Find where the given text appears and provide that cell's center as [X, Y] coordinate. 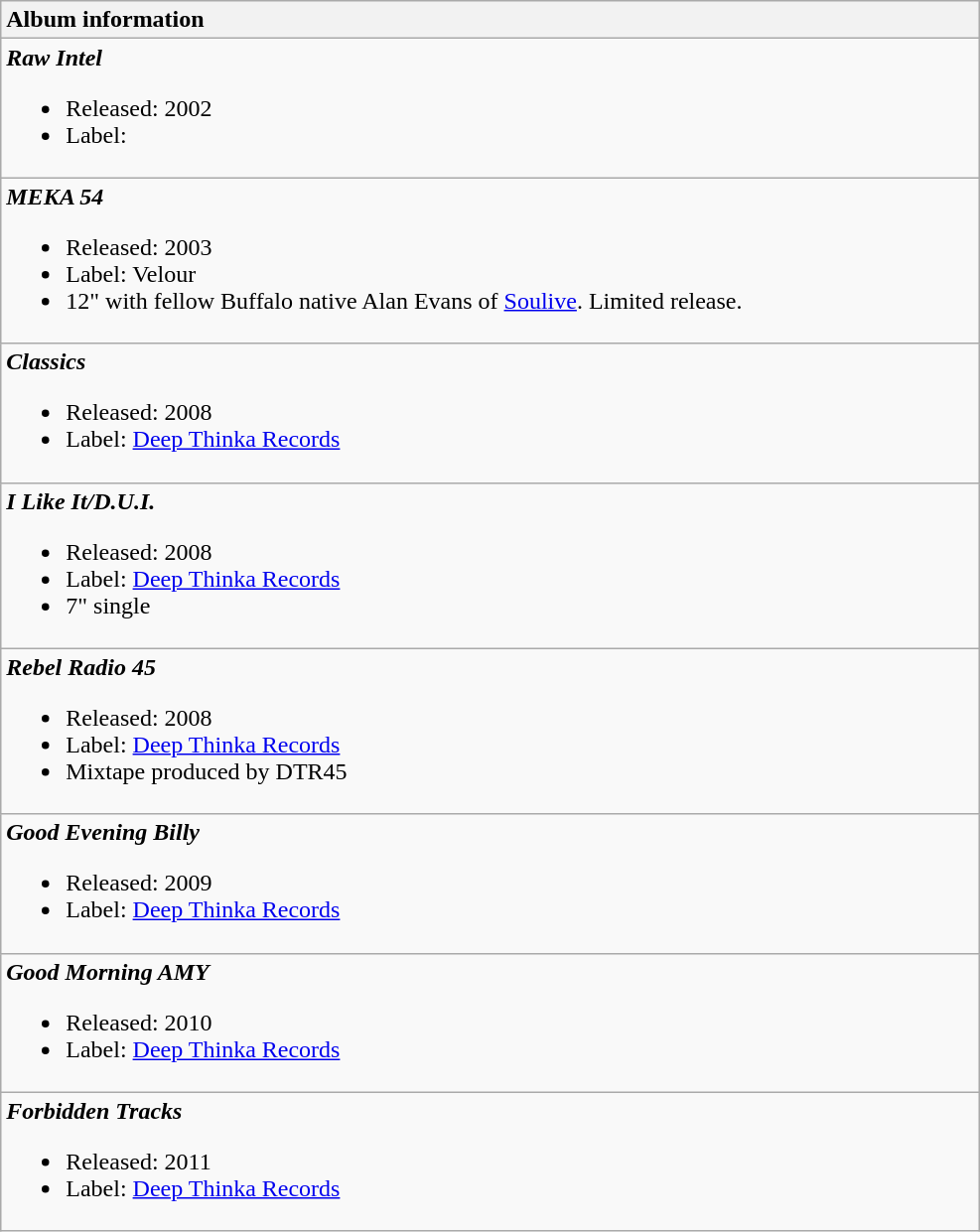
Album information [490, 20]
Good Evening BillyReleased: 2009Label: Deep Thinka Records [490, 884]
I Like It/D.U.I.Released: 2008Label: Deep Thinka Records7" single [490, 566]
Rebel Radio 45Released: 2008Label: Deep Thinka RecordsMixtape produced by DTR45 [490, 731]
ClassicsReleased: 2008Label: Deep Thinka Records [490, 413]
Forbidden TracksReleased: 2011Label: Deep Thinka Records [490, 1162]
MEKA 54Released: 2003Label: Velour12" with fellow Buffalo native Alan Evans of Soulive. Limited release. [490, 260]
Good Morning AMYReleased: 2010Label: Deep Thinka Records [490, 1023]
Raw IntelReleased: 2002Label: [490, 108]
